Extract the [X, Y] coordinate from the center of the cell holding the provided text.  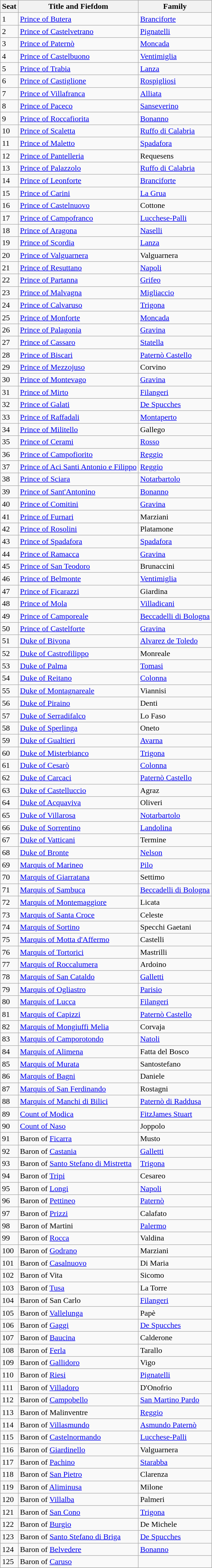
Rostagni [175, 1089]
Starabba [175, 1462]
89 [9, 1114]
14 [9, 181]
31 [9, 392]
21 [9, 268]
Marquis of Motta d'Affermo [78, 939]
41 [9, 516]
Marquis of Manchi di Bilici [78, 1101]
Naselli [175, 230]
Prince of Paceco [78, 106]
101 [9, 1263]
Tarallo [175, 1350]
Daniele [175, 1076]
Prince of Scaletta [78, 131]
123 [9, 1537]
Prince of Belmonte [78, 579]
44 [9, 554]
30 [9, 380]
Celeste [175, 915]
Prince of Galati [78, 405]
Duke of Vatticani [78, 840]
Corvaja [175, 1027]
87 [9, 1089]
Cottone [175, 206]
Requesens [175, 156]
Denti [175, 703]
Prince of Paternò [78, 44]
Santostefano [175, 1064]
104 [9, 1300]
Baron of Tripi [78, 1176]
Joppolo [175, 1126]
23 [9, 293]
Monreale [175, 653]
Prince of Sciara [78, 479]
122 [9, 1524]
2 [9, 31]
Baron of Baucina [78, 1338]
46 [9, 579]
19 [9, 243]
Seat [9, 7]
Fatta del Bosco [175, 1052]
68 [9, 852]
98 [9, 1226]
97 [9, 1213]
Statella [175, 342]
92 [9, 1151]
Baron of Ferla [78, 1350]
Palmeri [175, 1499]
64 [9, 803]
13 [9, 168]
Prince of Valguarnera [78, 255]
61 [9, 766]
Prince of Malvagna [78, 293]
Duke of Villarosa [78, 815]
65 [9, 815]
Alliata [175, 93]
86 [9, 1076]
Clarenza [175, 1475]
Prince of Campofiorito [78, 454]
Prince of Palagonia [78, 330]
Ardoino [175, 965]
120 [9, 1499]
67 [9, 840]
Prince of Camporeale [78, 616]
17 [9, 218]
6 [9, 81]
105 [9, 1313]
Calafato [175, 1213]
103 [9, 1288]
Duke of Castrofilippo [78, 653]
118 [9, 1475]
50 [9, 629]
81 [9, 1014]
Villadicani [175, 604]
79 [9, 989]
48 [9, 604]
62 [9, 778]
Prince of Aci Santi Antonio e Filippo [78, 467]
Licata [175, 902]
Baron of Gaggi [78, 1325]
25 [9, 317]
Duke of Carcaci [78, 778]
Baron of San Carlo [78, 1300]
Papè [175, 1313]
53 [9, 666]
72 [9, 902]
Baron of Longi [78, 1189]
Prince of San Teodoro [78, 566]
Prince of Militello [78, 430]
9 [9, 118]
Prince of Pantelleria [78, 156]
Prince of Cassaro [78, 342]
Platamone [175, 529]
Prince of Maletto [78, 143]
5 [9, 69]
Specchi Gaetani [175, 927]
113 [9, 1412]
D'Onofrio [175, 1388]
Landolina [175, 828]
Marquis of San Ferdinando [78, 1089]
59 [9, 740]
Baron of Castelnormando [78, 1437]
La Torre [175, 1288]
83 [9, 1039]
Prince of Ramacca [78, 554]
63 [9, 790]
37 [9, 467]
10 [9, 131]
43 [9, 541]
Baron of Santo Stefano di Mistretta [78, 1164]
107 [9, 1338]
11 [9, 143]
34 [9, 430]
115 [9, 1437]
Marquis of Camporotondo [78, 1039]
58 [9, 728]
4 [9, 56]
De Michele [175, 1524]
35 [9, 442]
55 [9, 691]
Duke of Reitano [78, 678]
Count of Naso [78, 1126]
Baron of Campobello [78, 1400]
32 [9, 405]
Parisio [175, 989]
Prince of Trabia [78, 69]
FitzJames Stuart [175, 1114]
Baron of Belvedere [78, 1549]
114 [9, 1425]
Palermo [175, 1226]
71 [9, 890]
Avarna [175, 740]
Baron of Vita [78, 1275]
Termine [175, 840]
Prince of Ficarazzi [78, 591]
33 [9, 417]
Title and Fiefdom [78, 7]
Nelson [175, 852]
Prince of Partanna [78, 280]
Duke of Acquaviva [78, 803]
38 [9, 479]
Baron of Giardinello [78, 1450]
Marquis of Tortorici [78, 952]
Prince of Spadafora [78, 541]
Duke of Montagnareale [78, 691]
Prince of Mezzojuso [78, 367]
66 [9, 828]
Prince of Castelbuono [78, 56]
Settimo [175, 877]
57 [9, 716]
Prince of Raffadali [78, 417]
Duke of Sperlinga [78, 728]
Prince of Castelvetrano [78, 31]
Baron of Prizzi [78, 1213]
Paternò di Raddusa [175, 1101]
Prince of Carini [78, 193]
121 [9, 1512]
8 [9, 106]
Prince of Villafranca [78, 93]
Marquis of Murata [78, 1064]
Prince of Sant'Antonino [78, 492]
Marquis of Montemaggiore [78, 902]
24 [9, 305]
Baron of Godrano [78, 1251]
Prince of Palazzolo [78, 168]
60 [9, 753]
Baron of Burgio [78, 1524]
15 [9, 193]
San Martino Pardo [175, 1400]
77 [9, 965]
73 [9, 915]
Mastrilli [175, 952]
Baron of San Pietro [78, 1475]
Oneto [175, 728]
12 [9, 156]
49 [9, 616]
Duke of Misterbianco [78, 753]
Sicomo [175, 1275]
Milone [175, 1487]
Grifeo [175, 280]
74 [9, 927]
Corvino [175, 367]
Giardina [175, 591]
111 [9, 1388]
39 [9, 492]
Migliaccio [175, 293]
Prince of Furnari [78, 516]
Castelli [175, 939]
Prince of Butera [78, 19]
Baron of San Cono [78, 1512]
Rospigliosi [175, 81]
108 [9, 1350]
124 [9, 1549]
Marquis of Roccalumera [78, 965]
Marquis of Sambuca [78, 890]
Sanseverino [175, 106]
Tomasi [175, 666]
Baron of Vallelunga [78, 1313]
Di Maria [175, 1263]
Montaperto [175, 417]
Prince of Cerami [78, 442]
1 [9, 19]
Prince of Monforte [78, 317]
Prince of Comitini [78, 504]
Prince of Castelforte [78, 629]
Marquis of Bagni [78, 1076]
Marquis of Mongiuffi Melia [78, 1027]
Baron of Rocca [78, 1238]
36 [9, 454]
102 [9, 1275]
Duke of Serradifalco [78, 716]
88 [9, 1101]
109 [9, 1363]
82 [9, 1027]
Marquis of Alimena [78, 1052]
Duke of Bivona [78, 641]
Baron of Gallidoro [78, 1363]
Duke of Gualtieri [78, 740]
16 [9, 206]
Prince of Campofranco [78, 218]
28 [9, 355]
Musto [175, 1138]
84 [9, 1052]
Baron of Villalba [78, 1499]
93 [9, 1164]
69 [9, 865]
125 [9, 1562]
Prince of Roccafiorita [78, 118]
Marquis of Giarratana [78, 877]
Duke of Piraino [78, 703]
Baron of Villadoro [78, 1388]
90 [9, 1126]
7 [9, 93]
54 [9, 678]
27 [9, 342]
Prince of Rosolini [78, 529]
Alvarez de Toledo [175, 641]
Duke of Castelluccio [78, 790]
Marquis of Sortino [78, 927]
Baron of Martini [78, 1226]
Prince of Mola [78, 604]
29 [9, 367]
91 [9, 1138]
Prince of Resuttano [78, 268]
Marquis of Capizzi [78, 1014]
Cesareo [175, 1176]
26 [9, 330]
Prince of Scordia [78, 243]
Prince of Castelnuovo [78, 206]
Viannisi [175, 691]
110 [9, 1375]
Baron of Pachino [78, 1462]
76 [9, 952]
Baron of Malinventre [78, 1412]
Rosso [175, 442]
Baron of Pettineo [78, 1201]
Baron of Villasmundo [78, 1425]
75 [9, 939]
Duke of Sorrentino [78, 828]
51 [9, 641]
Duke of Cesarò [78, 766]
95 [9, 1189]
116 [9, 1450]
Oliveri [175, 803]
Natoli [175, 1039]
Prince of Leonforte [78, 181]
40 [9, 504]
78 [9, 977]
Prince of Mirto [78, 392]
Vigo [175, 1363]
56 [9, 703]
Brunaccini [175, 566]
Baron of Castania [78, 1151]
Baron of Aliminusa [78, 1487]
Baron of Tusa [78, 1288]
Baron of Caruso [78, 1562]
45 [9, 566]
112 [9, 1400]
Lo Faso [175, 716]
20 [9, 255]
22 [9, 280]
Calderone [175, 1338]
80 [9, 1002]
Baron of Santo Stefano di Briga [78, 1537]
18 [9, 230]
96 [9, 1201]
Prince of Calvaruso [78, 305]
Baron of Riesi [78, 1375]
Marquis of San Cataldo [78, 977]
Valdina [175, 1238]
Paternò [175, 1201]
70 [9, 877]
Baron of Ficarra [78, 1138]
52 [9, 653]
Duke of Bronte [78, 852]
Baron of Casalnuovo [78, 1263]
3 [9, 44]
Family [175, 7]
Asmundo Paternò [175, 1425]
La Grua [175, 193]
Prince of Montevago [78, 380]
Prince of Biscari [78, 355]
119 [9, 1487]
Marquis of Ogliastro [78, 989]
42 [9, 529]
47 [9, 591]
Duke of Palma [78, 666]
85 [9, 1064]
Marquis of Marineo [78, 865]
117 [9, 1462]
100 [9, 1251]
Prince of Castiglione [78, 81]
99 [9, 1238]
Agraz [175, 790]
Marquis of Santa Croce [78, 915]
Marquis of Lucca [78, 1002]
Count of Modica [78, 1114]
106 [9, 1325]
Pilo [175, 865]
94 [9, 1176]
Prince of Aragona [78, 230]
Gallego [175, 430]
